Detect which cell encompasses the target text, then output its (x, y) center coordinate. 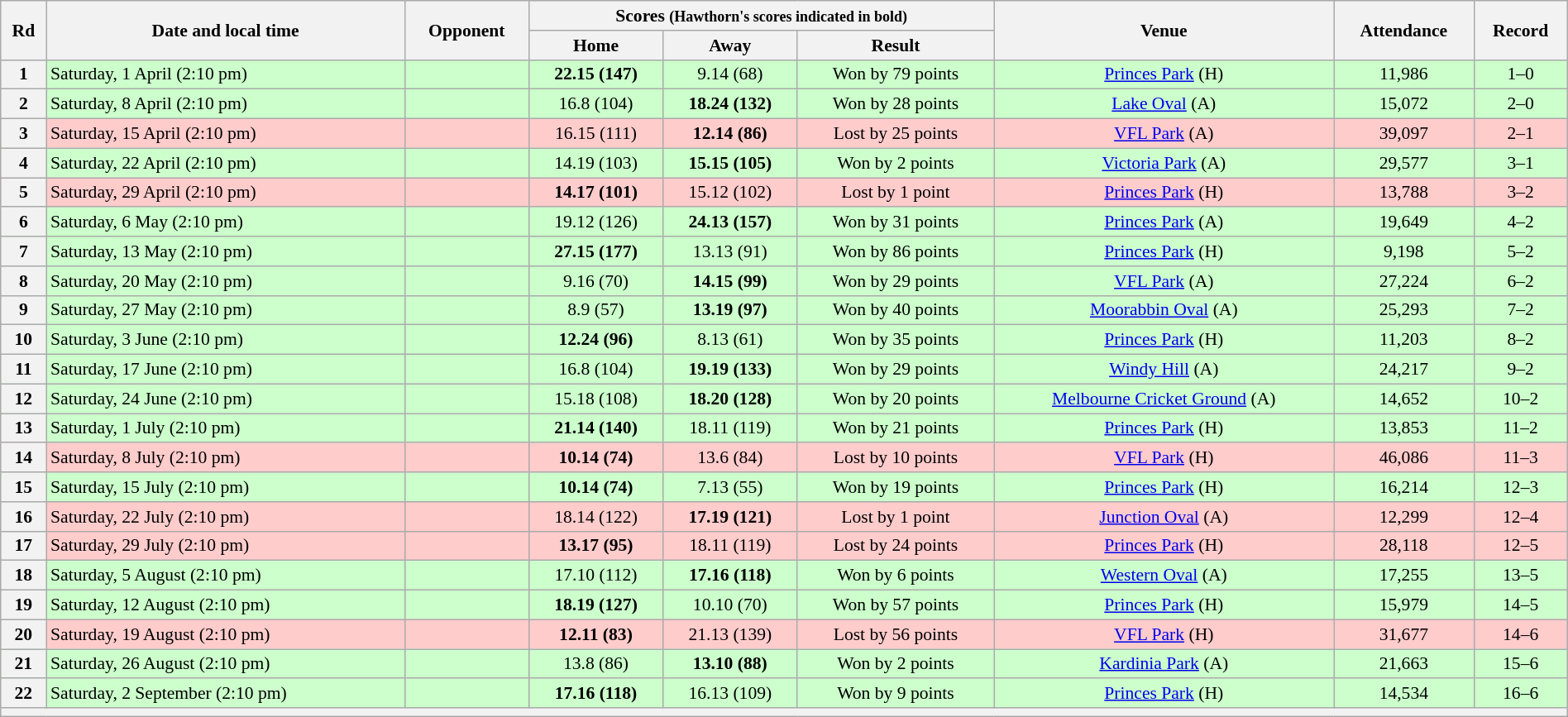
10–2 (1520, 399)
22.15 (147) (595, 74)
7 (23, 251)
39,097 (1404, 134)
13.10 (88) (730, 664)
16–6 (1520, 694)
Moorabbin Oval (A) (1164, 310)
8.9 (57) (595, 310)
2–1 (1520, 134)
Rd (23, 30)
3–2 (1520, 193)
Saturday, 20 May (2:10 pm) (225, 281)
12 (23, 399)
Home (595, 45)
3–1 (1520, 163)
12–5 (1520, 546)
16 (23, 517)
8.13 (61) (730, 340)
18.14 (122) (595, 517)
9 (23, 310)
13,788 (1404, 193)
Venue (1164, 30)
11 (23, 370)
Windy Hill (A) (1164, 370)
8 (23, 281)
12.14 (86) (730, 134)
15.18 (108) (595, 399)
Saturday, 1 July (2:10 pm) (225, 428)
Victoria Park (A) (1164, 163)
24,217 (1404, 370)
13.6 (84) (730, 458)
16.13 (109) (730, 694)
13.13 (91) (730, 251)
7–2 (1520, 310)
Lost by 56 points (896, 634)
Saturday, 17 June (2:10 pm) (225, 370)
18.20 (128) (730, 399)
Saturday, 3 June (2:10 pm) (225, 340)
Won by 31 points (896, 222)
15.12 (102) (730, 193)
13,853 (1404, 428)
15,072 (1404, 104)
4 (23, 163)
5–2 (1520, 251)
15,979 (1404, 605)
Won by 35 points (896, 340)
31,677 (1404, 634)
27.15 (177) (595, 251)
15 (23, 487)
28,118 (1404, 546)
Lost by 10 points (896, 458)
Saturday, 27 May (2:10 pm) (225, 310)
15–6 (1520, 664)
Won by 57 points (896, 605)
1–0 (1520, 74)
21.14 (140) (595, 428)
Saturday, 6 May (2:10 pm) (225, 222)
22 (23, 694)
19.12 (126) (595, 222)
Saturday, 5 August (2:10 pm) (225, 576)
Lost by 25 points (896, 134)
14,652 (1404, 399)
24.13 (157) (730, 222)
Opponent (466, 30)
Won by 40 points (896, 310)
Saturday, 29 April (2:10 pm) (225, 193)
Saturday, 15 July (2:10 pm) (225, 487)
Away (730, 45)
Won by 28 points (896, 104)
Won by 86 points (896, 251)
9.16 (70) (595, 281)
14–6 (1520, 634)
15.15 (105) (730, 163)
Lake Oval (A) (1164, 104)
Saturday, 8 April (2:10 pm) (225, 104)
27,224 (1404, 281)
17,255 (1404, 576)
5 (23, 193)
Saturday, 26 August (2:10 pm) (225, 664)
11–2 (1520, 428)
12–4 (1520, 517)
19 (23, 605)
13.19 (97) (730, 310)
25,293 (1404, 310)
8–2 (1520, 340)
14.19 (103) (595, 163)
19,649 (1404, 222)
46,086 (1404, 458)
Won by 20 points (896, 399)
4–2 (1520, 222)
14–5 (1520, 605)
Princes Park (A) (1164, 222)
Result (896, 45)
20 (23, 634)
Scores (Hawthorn's scores indicated in bold) (761, 16)
Saturday, 22 July (2:10 pm) (225, 517)
Date and local time (225, 30)
Won by 9 points (896, 694)
Junction Oval (A) (1164, 517)
Western Oval (A) (1164, 576)
13.17 (95) (595, 546)
17.10 (112) (595, 576)
14.15 (99) (730, 281)
Saturday, 15 April (2:10 pm) (225, 134)
Record (1520, 30)
13.8 (86) (595, 664)
21,663 (1404, 664)
6 (23, 222)
11,203 (1404, 340)
Lost by 24 points (896, 546)
21 (23, 664)
12.24 (96) (595, 340)
13 (23, 428)
18 (23, 576)
14,534 (1404, 694)
2–0 (1520, 104)
10 (23, 340)
Saturday, 1 April (2:10 pm) (225, 74)
Saturday, 29 July (2:10 pm) (225, 546)
Saturday, 13 May (2:10 pm) (225, 251)
11–3 (1520, 458)
12,299 (1404, 517)
Attendance (1404, 30)
9–2 (1520, 370)
Won by 19 points (896, 487)
18.24 (132) (730, 104)
10.10 (70) (730, 605)
16.15 (111) (595, 134)
1 (23, 74)
Saturday, 19 August (2:10 pm) (225, 634)
Kardinia Park (A) (1164, 664)
17 (23, 546)
Won by 79 points (896, 74)
9.14 (68) (730, 74)
12–3 (1520, 487)
14 (23, 458)
3 (23, 134)
21.13 (139) (730, 634)
Won by 6 points (896, 576)
Won by 21 points (896, 428)
Saturday, 12 August (2:10 pm) (225, 605)
Saturday, 2 September (2:10 pm) (225, 694)
6–2 (1520, 281)
16,214 (1404, 487)
29,577 (1404, 163)
Saturday, 8 July (2:10 pm) (225, 458)
11,986 (1404, 74)
Saturday, 22 April (2:10 pm) (225, 163)
19.19 (133) (730, 370)
18.19 (127) (595, 605)
13–5 (1520, 576)
9,198 (1404, 251)
Saturday, 24 June (2:10 pm) (225, 399)
17.19 (121) (730, 517)
Melbourne Cricket Ground (A) (1164, 399)
14.17 (101) (595, 193)
12.11 (83) (595, 634)
7.13 (55) (730, 487)
2 (23, 104)
